For the text-containing cell, return its midpoint in [x, y] coordinate format. 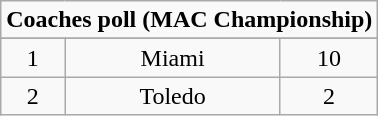
Miami [172, 58]
Coaches poll (MAC Championship) [190, 20]
1 [33, 58]
Toledo [172, 96]
10 [329, 58]
